Output the (X, Y) coordinate of the center of the cell containing the given text.  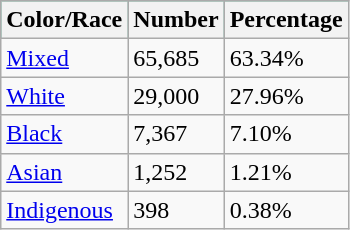
Indigenous (64, 210)
398 (176, 210)
Black (64, 134)
27.96% (286, 96)
Percentage (286, 20)
White (64, 96)
Color/Race (64, 20)
1.21% (286, 172)
63.34% (286, 58)
Asian (64, 172)
0.38% (286, 210)
65,685 (176, 58)
Number (176, 20)
1,252 (176, 172)
29,000 (176, 96)
Mixed (64, 58)
7.10% (286, 134)
7,367 (176, 134)
